Output the (X, Y) coordinate of the center of the cell containing the given text.  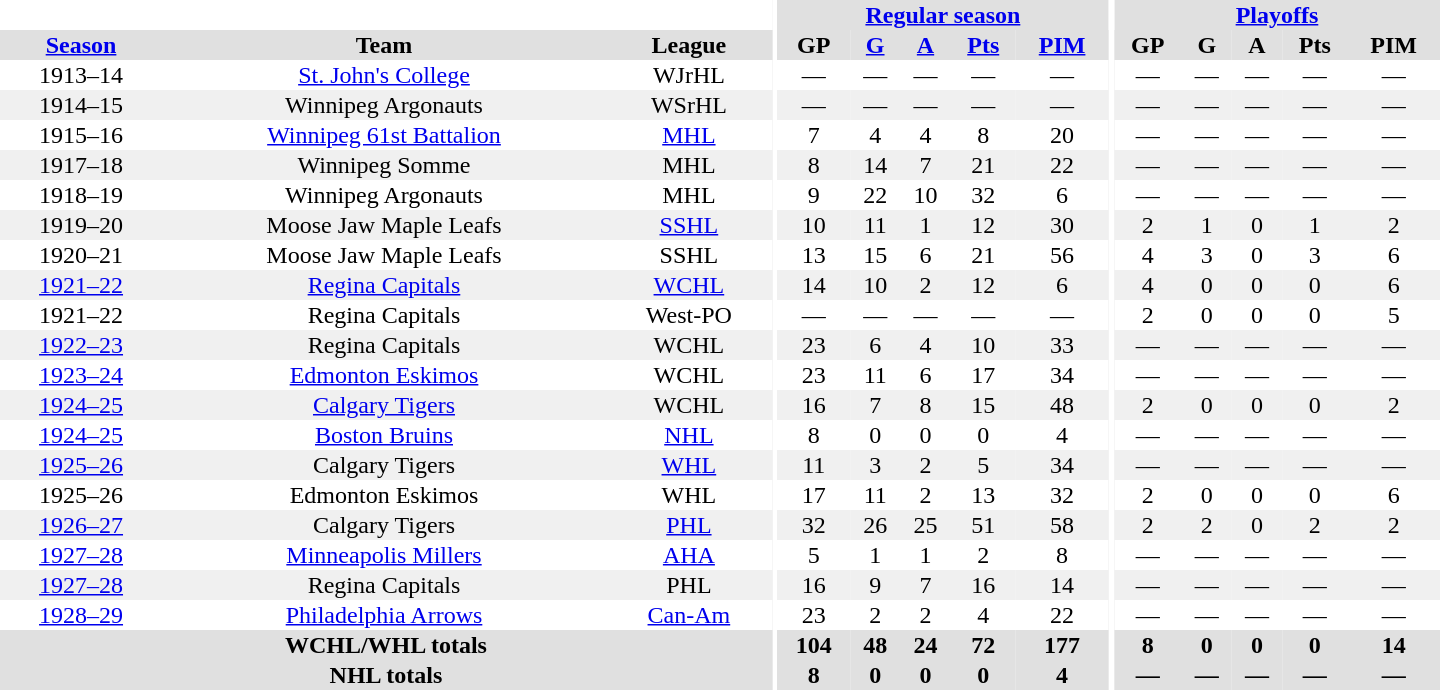
Team (384, 45)
1919–20 (81, 225)
20 (1062, 135)
56 (1062, 255)
1917–18 (81, 165)
1913–14 (81, 75)
24 (925, 645)
1926–27 (81, 525)
Regular season (942, 15)
33 (1062, 345)
72 (984, 645)
NHL totals (386, 675)
Boston Bruins (384, 435)
104 (814, 645)
1920–21 (81, 255)
St. John's College (384, 75)
Winnipeg 61st Battalion (384, 135)
Winnipeg Somme (384, 165)
WSrHL (689, 105)
177 (1062, 645)
Minneapolis Millers (384, 555)
Can-Am (689, 615)
NHL (689, 435)
AHA (689, 555)
League (689, 45)
1918–19 (81, 195)
1928–29 (81, 615)
Philadelphia Arrows (384, 615)
1922–23 (81, 345)
1915–16 (81, 135)
58 (1062, 525)
51 (984, 525)
25 (925, 525)
26 (875, 525)
West-PO (689, 315)
1923–24 (81, 375)
WCHL/WHL totals (386, 645)
WJrHL (689, 75)
Season (81, 45)
Playoffs (1277, 15)
1914–15 (81, 105)
30 (1062, 225)
